For the text-containing cell, return its midpoint in [X, Y] coordinate format. 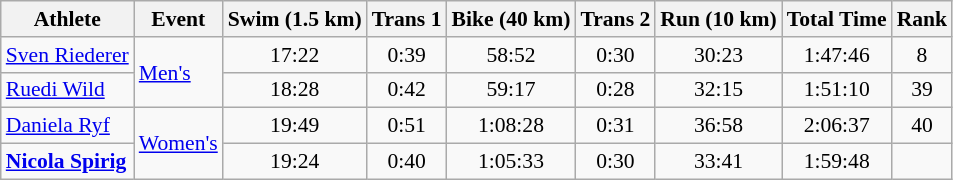
0:42 [407, 90]
0:51 [407, 126]
Bike (40 km) [512, 19]
Run (10 km) [718, 19]
59:17 [512, 90]
2:06:37 [837, 126]
0:40 [407, 162]
17:22 [295, 55]
58:52 [512, 55]
1:59:48 [837, 162]
Athlete [68, 19]
1:08:28 [512, 126]
Sven Riederer [68, 55]
8 [922, 55]
1:51:10 [837, 90]
0:31 [615, 126]
Trans 1 [407, 19]
19:24 [295, 162]
Nicola Spirig [68, 162]
Men's [178, 72]
30:23 [718, 55]
32:15 [718, 90]
Total Time [837, 19]
19:49 [295, 126]
40 [922, 126]
0:28 [615, 90]
33:41 [718, 162]
39 [922, 90]
Swim (1.5 km) [295, 19]
18:28 [295, 90]
Women's [178, 144]
Ruedi Wild [68, 90]
Rank [922, 19]
1:05:33 [512, 162]
Daniela Ryf [68, 126]
36:58 [718, 126]
0:39 [407, 55]
1:47:46 [837, 55]
Event [178, 19]
Trans 2 [615, 19]
